Return the [X, Y] coordinate for the center point of the cell that contains the specified text.  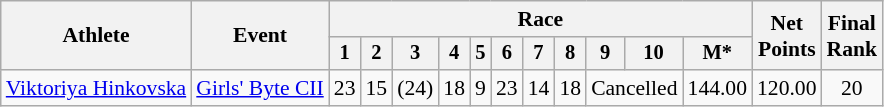
Viktoriya Hinkovska [96, 88]
4 [454, 54]
5 [480, 54]
15 [376, 88]
2 [376, 54]
1 [345, 54]
M* [718, 54]
Cancelled [634, 88]
20 [852, 88]
6 [507, 54]
NetPoints [786, 36]
Final Rank [852, 36]
120.00 [786, 88]
7 [539, 54]
Girls' Byte CII [260, 88]
8 [570, 54]
(24) [415, 88]
144.00 [718, 88]
10 [653, 54]
Race [540, 19]
Athlete [96, 36]
14 [539, 88]
3 [415, 54]
Event [260, 36]
